From the cell containing the given text, extract its center point as [x, y] coordinate. 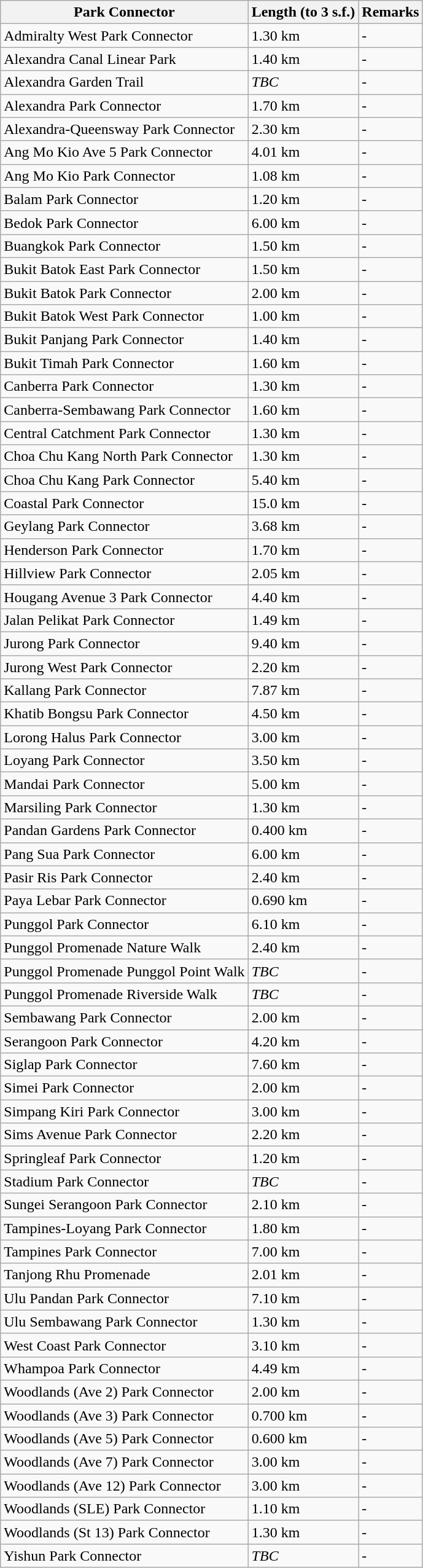
1.10 km [303, 1509]
Henderson Park Connector [124, 550]
Bukit Timah Park Connector [124, 363]
Pasir Ris Park Connector [124, 877]
Punggol Park Connector [124, 924]
Remarks [390, 12]
Coastal Park Connector [124, 503]
Bukit Batok East Park Connector [124, 269]
Buangkok Park Connector [124, 246]
Ang Mo Kio Ave 5 Park Connector [124, 152]
Whampoa Park Connector [124, 1368]
9.40 km [303, 643]
Jurong Park Connector [124, 643]
Mandai Park Connector [124, 784]
Simpang Kiri Park Connector [124, 1111]
Serangoon Park Connector [124, 1041]
Tampines-Loyang Park Connector [124, 1228]
Lorong Halus Park Connector [124, 737]
Choa Chu Kang North Park Connector [124, 457]
Woodlands (Ave 5) Park Connector [124, 1439]
Sembawang Park Connector [124, 1017]
Yishun Park Connector [124, 1556]
5.40 km [303, 480]
2.05 km [303, 573]
Hougang Avenue 3 Park Connector [124, 597]
Paya Lebar Park Connector [124, 901]
0.600 km [303, 1439]
Alexandra-Queensway Park Connector [124, 129]
1.80 km [303, 1228]
Woodlands (Ave 2) Park Connector [124, 1392]
4.49 km [303, 1368]
Bukit Batok Park Connector [124, 293]
Pang Sua Park Connector [124, 854]
Simei Park Connector [124, 1088]
0.700 km [303, 1415]
7.87 km [303, 691]
Siglap Park Connector [124, 1065]
Alexandra Park Connector [124, 106]
7.10 km [303, 1298]
Pandan Gardens Park Connector [124, 831]
Jurong West Park Connector [124, 667]
5.00 km [303, 784]
1.08 km [303, 176]
Jalan Pelikat Park Connector [124, 620]
1.49 km [303, 620]
Woodlands (Ave 3) Park Connector [124, 1415]
Punggol Promenade Nature Walk [124, 947]
1.00 km [303, 316]
7.60 km [303, 1065]
Hillview Park Connector [124, 573]
0.400 km [303, 831]
Admiralty West Park Connector [124, 36]
4.20 km [303, 1041]
Sims Avenue Park Connector [124, 1135]
Balam Park Connector [124, 199]
Punggol Promenade Riverside Walk [124, 994]
0.690 km [303, 901]
4.50 km [303, 714]
Canberra Park Connector [124, 386]
Woodlands (St 13) Park Connector [124, 1532]
Bukit Panjang Park Connector [124, 340]
2.01 km [303, 1275]
Length (to 3 s.f.) [303, 12]
15.0 km [303, 503]
4.01 km [303, 152]
Bedok Park Connector [124, 222]
Tampines Park Connector [124, 1252]
2.10 km [303, 1205]
3.10 km [303, 1345]
Kallang Park Connector [124, 691]
Canberra-Sembawang Park Connector [124, 410]
Woodlands (Ave 7) Park Connector [124, 1462]
Punggol Promenade Punggol Point Walk [124, 971]
Ulu Sembawang Park Connector [124, 1322]
Woodlands (Ave 12) Park Connector [124, 1486]
Alexandra Garden Trail [124, 82]
Stadium Park Connector [124, 1182]
Geylang Park Connector [124, 527]
Central Catchment Park Connector [124, 433]
Ulu Pandan Park Connector [124, 1298]
Marsiling Park Connector [124, 807]
3.68 km [303, 527]
Woodlands (SLE) Park Connector [124, 1509]
3.50 km [303, 761]
Springleaf Park Connector [124, 1158]
Loyang Park Connector [124, 761]
Choa Chu Kang Park Connector [124, 480]
7.00 km [303, 1252]
2.30 km [303, 129]
Park Connector [124, 12]
West Coast Park Connector [124, 1345]
Bukit Batok West Park Connector [124, 316]
Alexandra Canal Linear Park [124, 59]
4.40 km [303, 597]
Khatib Bongsu Park Connector [124, 714]
Tanjong Rhu Promenade [124, 1275]
Sungei Serangoon Park Connector [124, 1205]
6.10 km [303, 924]
Ang Mo Kio Park Connector [124, 176]
